Output the [X, Y] coordinate of the center of the cell containing the given text.  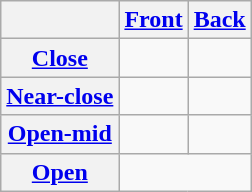
Close [60, 58]
Near-close [60, 96]
Front [154, 20]
Back [220, 20]
Open-mid [60, 134]
Open [60, 172]
